Pinpoint the cell where the given text exists, returning its [X, Y] midpoint coordinate. 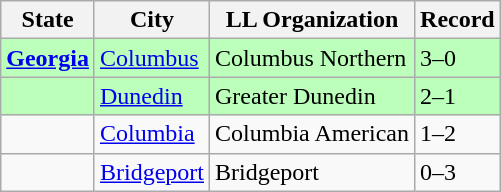
1–2 [458, 134]
Greater Dunedin [312, 96]
2–1 [458, 96]
City [152, 20]
State [48, 20]
LL Organization [312, 20]
3–0 [458, 58]
Columbus Northern [312, 58]
Columbus [152, 58]
Dunedin [152, 96]
Columbia American [312, 134]
Columbia [152, 134]
0–3 [458, 172]
Georgia [48, 58]
Record [458, 20]
